For the text-containing cell, return its midpoint in [X, Y] coordinate format. 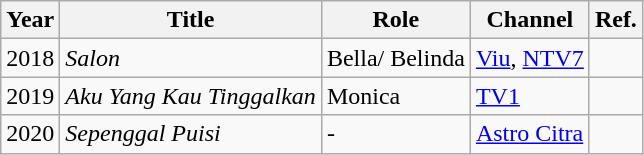
Year [30, 20]
Monica [396, 96]
- [396, 134]
Bella/ Belinda [396, 58]
Role [396, 20]
Channel [530, 20]
Astro Citra [530, 134]
Viu, NTV7 [530, 58]
2019 [30, 96]
Aku Yang Kau Tinggalkan [191, 96]
Title [191, 20]
2020 [30, 134]
Salon [191, 58]
2018 [30, 58]
TV1 [530, 96]
Sepenggal Puisi [191, 134]
Ref. [616, 20]
